Capture the cell that displays the provided text and extract its [x, y] central coordinate. 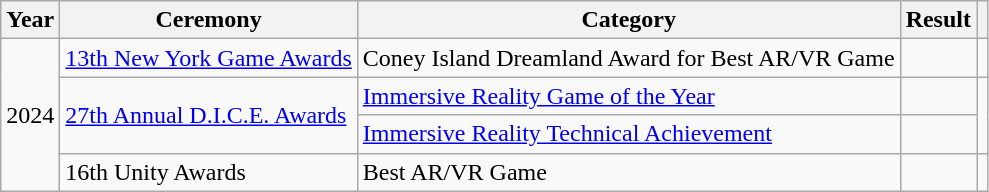
Year [30, 20]
Category [628, 20]
Best AR/VR Game [628, 172]
Immersive Reality Game of the Year [628, 96]
27th Annual D.I.C.E. Awards [209, 115]
Immersive Reality Technical Achievement [628, 134]
13th New York Game Awards [209, 58]
Ceremony [209, 20]
Result [938, 20]
2024 [30, 115]
16th Unity Awards [209, 172]
Coney Island Dreamland Award for Best AR/VR Game [628, 58]
